Pinpoint the cell where the given text exists, returning its [x, y] midpoint coordinate. 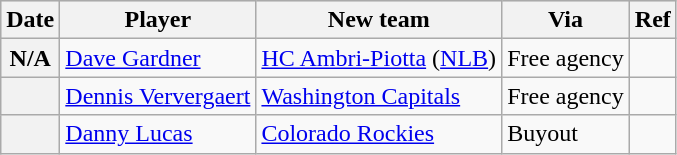
Dennis Ververgaert [158, 96]
Washington Capitals [379, 96]
N/A [30, 58]
Colorado Rockies [379, 134]
Via [566, 20]
Player [158, 20]
New team [379, 20]
Danny Lucas [158, 134]
Date [30, 20]
Buyout [566, 134]
HC Ambri-Piotta (NLB) [379, 58]
Ref [652, 20]
Dave Gardner [158, 58]
